Detect which cell encompasses the target text, then output its [X, Y] center coordinate. 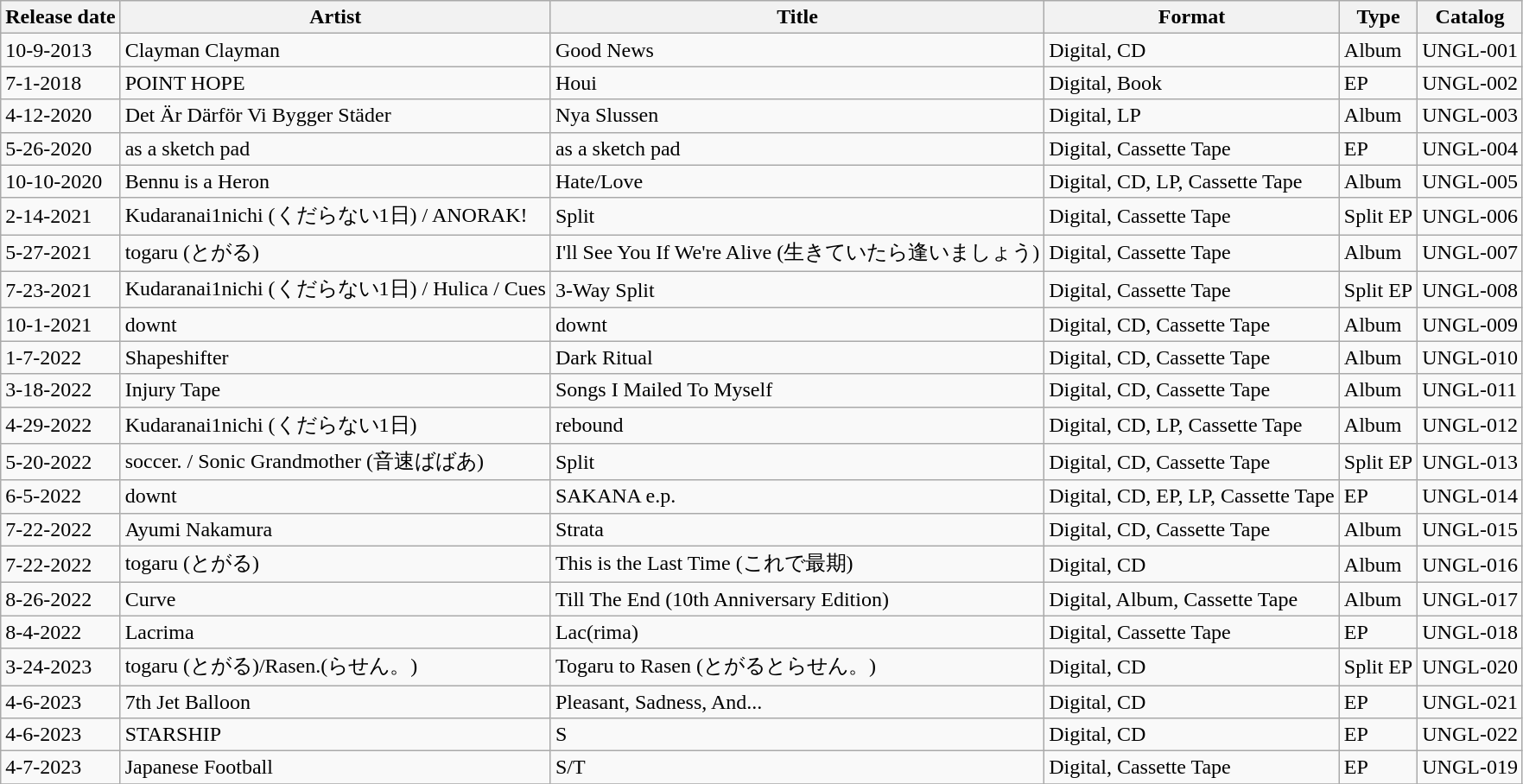
Lac(rima) [796, 632]
Digital, LP [1192, 116]
S [796, 735]
UNGL-002 [1470, 83]
UNGL-003 [1470, 116]
S/T [796, 768]
Houi [796, 83]
Strata [796, 529]
Pleasant, Sadness, And... [796, 702]
POINT HOPE [335, 83]
Bennu is a Heron [335, 181]
Artist [335, 17]
UNGL-022 [1470, 735]
UNGL-018 [1470, 632]
10-1-2021 [60, 325]
togaru (とがる)/Rasen.(らせん。) [335, 667]
UNGL-007 [1470, 254]
Curve [335, 599]
Lacrima [335, 632]
UNGL-014 [1470, 496]
UNGL-021 [1470, 702]
Digital, Book [1192, 83]
UNGL-008 [1470, 290]
7-1-2018 [60, 83]
2-14-2021 [60, 216]
Togaru to Rasen (とがるとらせん。) [796, 667]
Good News [796, 50]
3-Way Split [796, 290]
Ayumi Nakamura [335, 529]
UNGL-016 [1470, 565]
10-9-2013 [60, 50]
Japanese Football [335, 768]
UNGL-019 [1470, 768]
UNGL-015 [1470, 529]
Type [1378, 17]
Clayman Clayman [335, 50]
8-26-2022 [60, 599]
Kudaranai1nichi (くだらない1日) / ANORAK! [335, 216]
Kudaranai1nichi (くだらない1日) [335, 425]
4-29-2022 [60, 425]
UNGL-001 [1470, 50]
Dark Ritual [796, 357]
4-12-2020 [60, 116]
6-5-2022 [60, 496]
soccer. / Sonic Grandmother (音速ばばあ) [335, 463]
Kudaranai1nichi (くだらない1日) / Hulica / Cues [335, 290]
UNGL-010 [1470, 357]
7th Jet Balloon [335, 702]
Shapeshifter [335, 357]
Till The End (10th Anniversary Edition) [796, 599]
This is the Last Time (これで最期) [796, 565]
UNGL-020 [1470, 667]
8-4-2022 [60, 632]
I'll See You If We're Alive (生きていたら逢いましょう) [796, 254]
10-10-2020 [60, 181]
1-7-2022 [60, 357]
5-20-2022 [60, 463]
Digital, CD, EP, LP, Cassette Tape [1192, 496]
UNGL-006 [1470, 216]
3-18-2022 [60, 390]
UNGL-012 [1470, 425]
UNGL-017 [1470, 599]
Digital, Album, Cassette Tape [1192, 599]
Format [1192, 17]
rebound [796, 425]
7-23-2021 [60, 290]
5-27-2021 [60, 254]
Title [796, 17]
5-26-2020 [60, 149]
Catalog [1470, 17]
Det Är Därför Vi Bygger Städer [335, 116]
SAKANA e.p. [796, 496]
UNGL-011 [1470, 390]
3-24-2023 [60, 667]
UNGL-013 [1470, 463]
Hate/Love [796, 181]
Injury Tape [335, 390]
4-7-2023 [60, 768]
UNGL-009 [1470, 325]
STARSHIP [335, 735]
Songs I Mailed To Myself [796, 390]
Release date [60, 17]
UNGL-004 [1470, 149]
Nya Slussen [796, 116]
UNGL-005 [1470, 181]
